Output the [X, Y] coordinate of the center of the cell containing the given text.  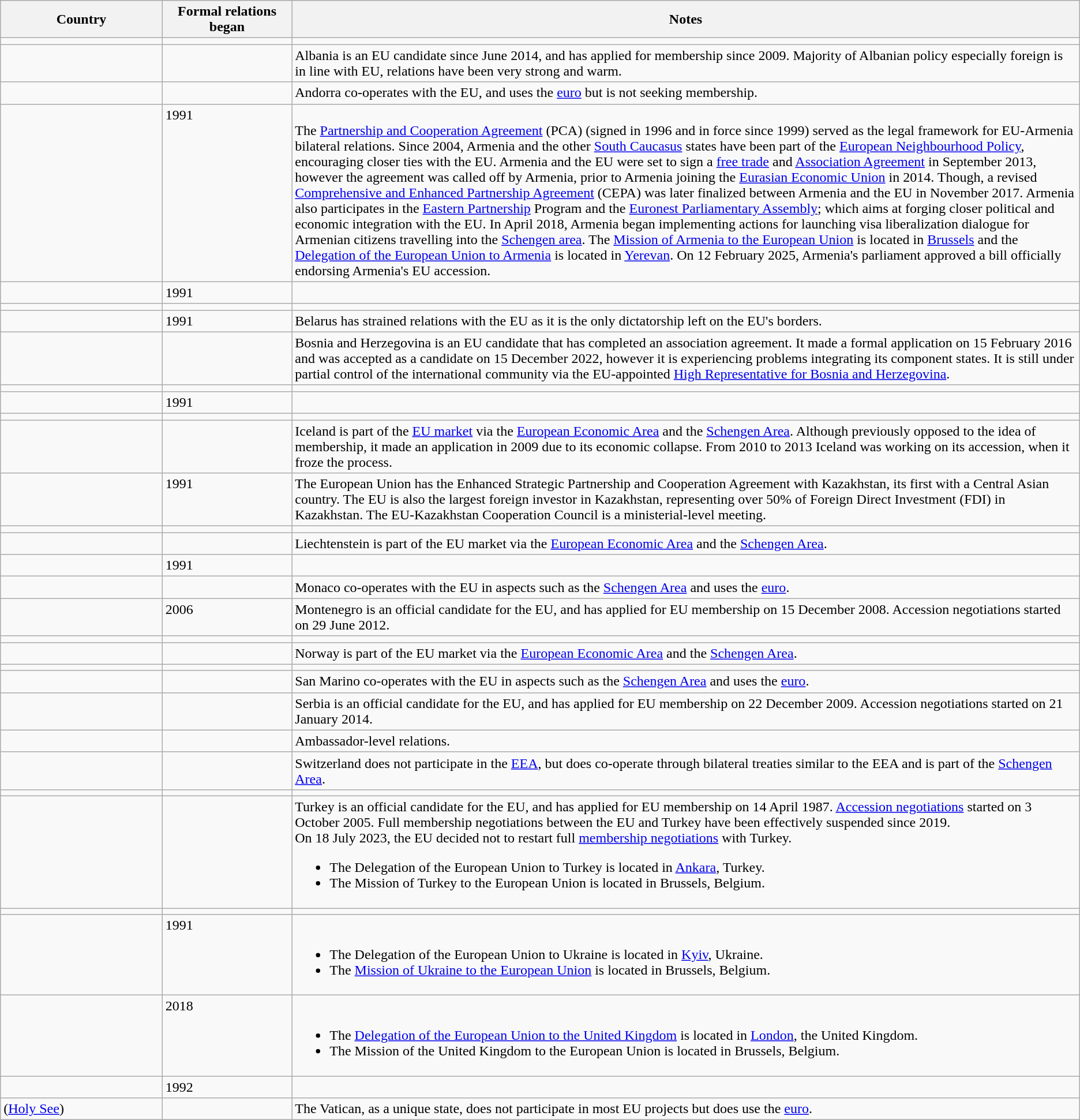
Formal relations began [227, 20]
2006 [227, 617]
Liechtenstein is part of the EU market via the European Economic Area and the Schengen Area. [685, 544]
Ambassador-level relations. [685, 741]
Norway is part of the EU market via the European Economic Area and the Schengen Area. [685, 653]
The Vatican, as a unique state, does not participate in most EU projects but does use the euro. [685, 1109]
Belarus has strained relations with the EU as it is the only dictatorship left on the EU's borders. [685, 321]
1992 [227, 1087]
2018 [227, 1036]
Switzerland does not participate in the EEA, but does co-operate through bilateral treaties similar to the EEA and is part of the Schengen Area. [685, 771]
Serbia is an official candidate for the EU, and has applied for EU membership on 22 December 2009. Accession negotiations started on 21 January 2014. [685, 711]
San Marino co-operates with the EU in aspects such as the Schengen Area and uses the euro. [685, 681]
Notes [685, 20]
Andorra co-operates with the EU, and uses the euro but is not seeking membership. [685, 93]
(Holy See) [82, 1109]
Monaco co-operates with the EU in aspects such as the Schengen Area and uses the euro. [685, 587]
Country [82, 20]
